Pinpoint the cell where the given text exists, returning its (X, Y) midpoint coordinate. 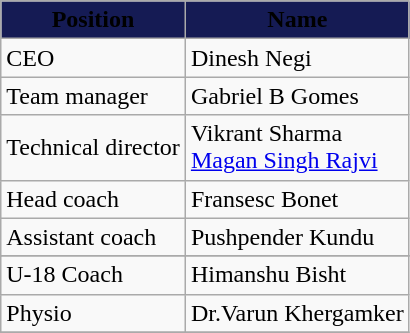
Position (94, 20)
Physio (94, 313)
Dr.Varun Khergamker (297, 313)
CEO (94, 58)
Gabriel B Gomes (297, 96)
Team manager (94, 96)
Name (297, 20)
Technical director (94, 148)
Pushpender Kundu (297, 237)
Fransesc Bonet (297, 199)
Dinesh Negi (297, 58)
U-18 Coach (94, 275)
Head coach (94, 199)
Himanshu Bisht (297, 275)
Assistant coach (94, 237)
Vikrant Sharma Magan Singh Rajvi (297, 148)
